From the cell containing the given text, extract its center point as [x, y] coordinate. 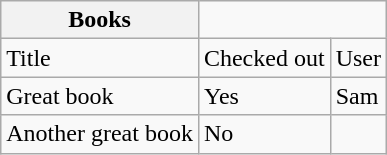
User [358, 58]
Title [100, 58]
Sam [358, 96]
Yes [264, 96]
Great book [100, 96]
Checked out [264, 58]
No [264, 134]
Another great book [100, 134]
Books [100, 20]
